Extract the (X, Y) coordinate from the center of the cell holding the provided text.  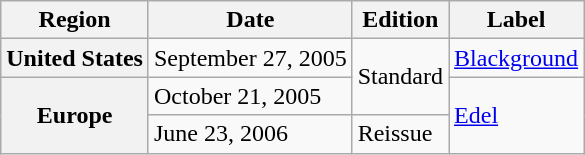
Standard (400, 77)
Date (250, 20)
Reissue (400, 134)
Blackground (516, 58)
Edition (400, 20)
Edel (516, 115)
United States (75, 58)
Label (516, 20)
Europe (75, 115)
Region (75, 20)
October 21, 2005 (250, 96)
June 23, 2006 (250, 134)
September 27, 2005 (250, 58)
